Scan for the cell matching the given text and deliver its (X, Y) coordinate at center. 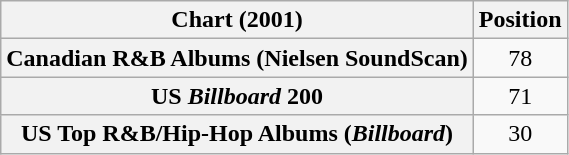
US Top R&B/Hip-Hop Albums (Billboard) (238, 134)
30 (520, 134)
78 (520, 58)
US Billboard 200 (238, 96)
Chart (2001) (238, 20)
71 (520, 96)
Canadian R&B Albums (Nielsen SoundScan) (238, 58)
Position (520, 20)
